Locate the cell with the specified text and output its [X, Y] center coordinate. 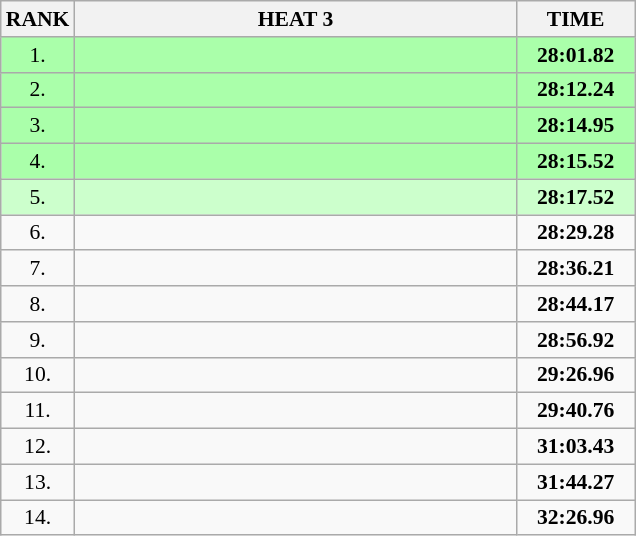
28:14.95 [576, 126]
28:12.24 [576, 90]
28:29.28 [576, 233]
28:17.52 [576, 197]
31:03.43 [576, 447]
6. [38, 233]
HEAT 3 [295, 19]
28:15.52 [576, 162]
7. [38, 269]
1. [38, 55]
31:44.27 [576, 482]
10. [38, 375]
TIME [576, 19]
9. [38, 340]
28:44.17 [576, 304]
28:56.92 [576, 340]
13. [38, 482]
8. [38, 304]
29:40.76 [576, 411]
12. [38, 447]
11. [38, 411]
29:26.96 [576, 375]
32:26.96 [576, 518]
2. [38, 90]
3. [38, 126]
28:01.82 [576, 55]
4. [38, 162]
5. [38, 197]
14. [38, 518]
28:36.21 [576, 269]
RANK [38, 19]
